Output the [x, y] coordinate of the center of the cell containing the given text.  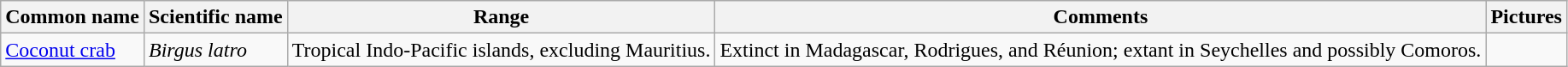
Tropical Indo-Pacific islands, excluding Mauritius. [501, 50]
Pictures [1526, 17]
Birgus latro [215, 50]
Comments [1101, 17]
Range [501, 17]
Extinct in Madagascar, Rodrigues, and Réunion; extant in Seychelles and possibly Comoros. [1101, 50]
Scientific name [215, 17]
Coconut crab [73, 50]
Common name [73, 17]
